Provide the [X, Y] coordinate of the cell's center where the given text is located.  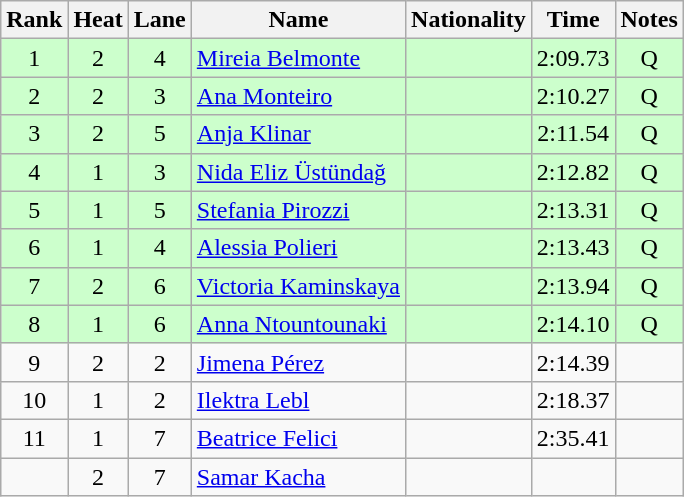
10 [34, 400]
2:35.41 [573, 438]
Lane [160, 20]
8 [34, 324]
2:12.82 [573, 172]
Time [573, 20]
Victoria Kaminskaya [298, 286]
2:14.39 [573, 362]
Stefania Pirozzi [298, 210]
Alessia Polieri [298, 248]
9 [34, 362]
Ilektra Lebl [298, 400]
Notes [649, 20]
Samar Kacha [298, 477]
2:13.94 [573, 286]
Jimena Pérez [298, 362]
2:11.54 [573, 134]
2:13.43 [573, 248]
Mireia Belmonte [298, 58]
Nida Eliz Üstündağ [298, 172]
Ana Monteiro [298, 96]
2:09.73 [573, 58]
Name [298, 20]
Rank [34, 20]
Beatrice Felici [298, 438]
Anna Ntountounaki [298, 324]
Anja Klinar [298, 134]
2:13.31 [573, 210]
2:14.10 [573, 324]
11 [34, 438]
Nationality [469, 20]
2:10.27 [573, 96]
2:18.37 [573, 400]
Heat [98, 20]
